Provide the (X, Y) coordinate of the cell's center where the given text is located.  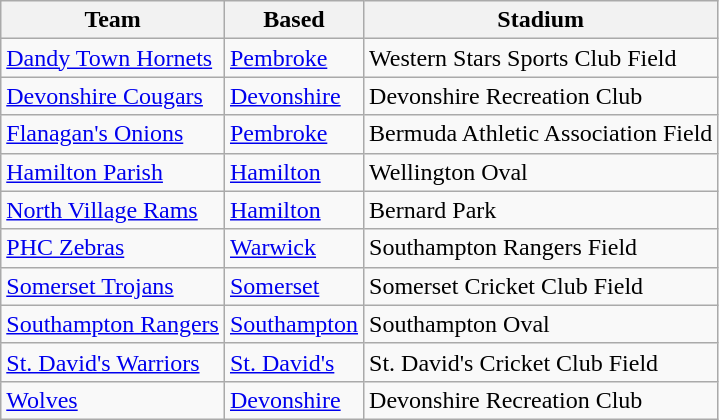
Hamilton Parish (113, 172)
Based (294, 20)
Wolves (113, 400)
Warwick (294, 248)
Devonshire Cougars (113, 96)
Somerset Cricket Club Field (541, 286)
St. David's Cricket Club Field (541, 362)
St. David's (294, 362)
Western Stars Sports Club Field (541, 58)
North Village Rams (113, 210)
Dandy Town Hornets (113, 58)
Bernard Park (541, 210)
St. David's Warriors (113, 362)
Wellington Oval (541, 172)
Southampton (294, 324)
Southampton Rangers Field (541, 248)
Team (113, 20)
Somerset (294, 286)
Stadium (541, 20)
Southampton Oval (541, 324)
Flanagan's Onions (113, 134)
PHC Zebras (113, 248)
Bermuda Athletic Association Field (541, 134)
Somerset Trojans (113, 286)
Southampton Rangers (113, 324)
